Detect which cell encompasses the target text, then output its [x, y] center coordinate. 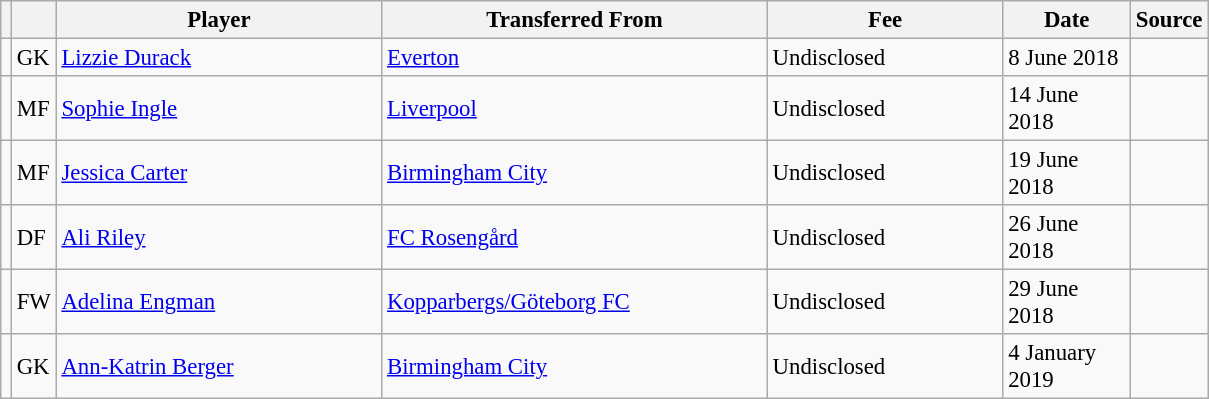
29 June 2018 [1067, 302]
26 June 2018 [1067, 238]
Ali Riley [219, 238]
Everton [575, 58]
14 June 2018 [1067, 108]
DF [34, 238]
Transferred From [575, 20]
Source [1168, 20]
19 June 2018 [1067, 174]
Liverpool [575, 108]
Lizzie Durack [219, 58]
Jessica Carter [219, 174]
FC Rosengård [575, 238]
Sophie Ingle [219, 108]
Fee [885, 20]
Player [219, 20]
8 June 2018 [1067, 58]
Adelina Engman [219, 302]
Ann-Katrin Berger [219, 366]
4 January 2019 [1067, 366]
FW [34, 302]
Date [1067, 20]
Kopparbergs/Göteborg FC [575, 302]
